Scan for the cell matching the given text and deliver its (X, Y) coordinate at center. 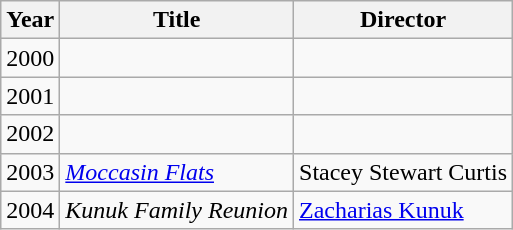
2002 (30, 134)
Moccasin Flats (177, 172)
Zacharias Kunuk (404, 210)
2003 (30, 172)
2001 (30, 96)
Year (30, 20)
Kunuk Family Reunion (177, 210)
Title (177, 20)
Stacey Stewart Curtis (404, 172)
2004 (30, 210)
2000 (30, 58)
Director (404, 20)
